From the cell containing the given text, extract its center point as [x, y] coordinate. 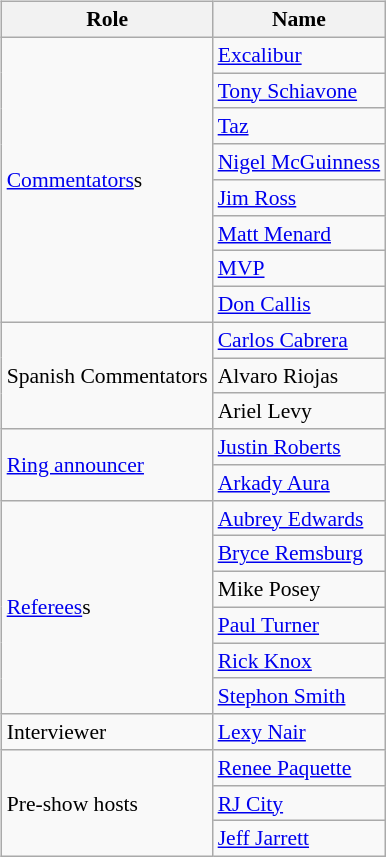
Rick Knox [300, 661]
RJ City [300, 803]
Spanish Commentators [108, 376]
Paul Turner [300, 625]
Ring announcer [108, 464]
Name [300, 20]
Aubrey Edwards [300, 518]
Alvaro Riojas [300, 376]
Bryce Remsburg [300, 554]
Refereess [108, 607]
Commentatorss [108, 180]
Jeff Jarrett [300, 839]
Renee Paquette [300, 768]
Tony Schiavone [300, 91]
Pre-show hosts [108, 804]
Jim Ross [300, 198]
Matt Menard [300, 233]
Nigel McGuinness [300, 162]
Justin Roberts [300, 447]
MVP [300, 269]
Stephon Smith [300, 696]
Mike Posey [300, 590]
Lexy Nair [300, 732]
Arkady Aura [300, 483]
Taz [300, 126]
Carlos Cabrera [300, 340]
Role [108, 20]
Don Callis [300, 305]
Interviewer [108, 732]
Excalibur [300, 55]
Ariel Levy [300, 411]
